Provide the [x, y] coordinate of the cell's center where the given text is located.  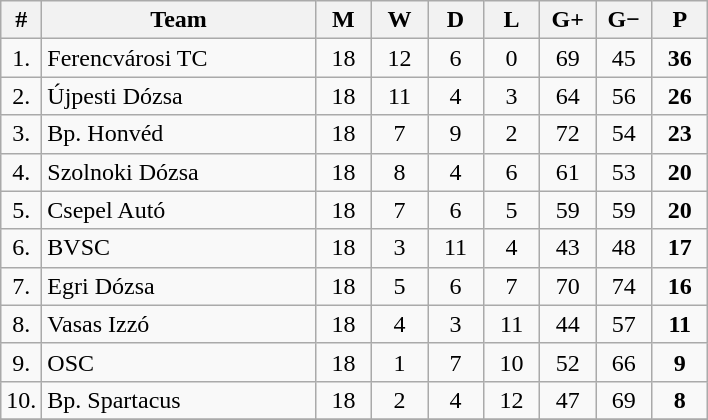
72 [568, 134]
44 [568, 324]
1. [22, 58]
4. [22, 172]
47 [568, 400]
W [399, 20]
43 [568, 248]
57 [624, 324]
61 [568, 172]
10 [512, 362]
5. [22, 210]
26 [680, 96]
G+ [568, 20]
Ferencvárosi TC [179, 58]
9. [22, 362]
G− [624, 20]
6. [22, 248]
L [512, 20]
0 [512, 58]
P [680, 20]
D [456, 20]
Szolnoki Dózsa [179, 172]
Egri Dózsa [179, 286]
64 [568, 96]
48 [624, 248]
7. [22, 286]
Vasas Izzó [179, 324]
66 [624, 362]
10. [22, 400]
2. [22, 96]
Bp. Honvéd [179, 134]
52 [568, 362]
8. [22, 324]
Újpesti Dózsa [179, 96]
17 [680, 248]
BVSC [179, 248]
OSC [179, 362]
70 [568, 286]
1 [399, 362]
74 [624, 286]
45 [624, 58]
56 [624, 96]
Bp. Spartacus [179, 400]
3. [22, 134]
23 [680, 134]
16 [680, 286]
# [22, 20]
M [343, 20]
Team [179, 20]
36 [680, 58]
Csepel Autó [179, 210]
54 [624, 134]
53 [624, 172]
